Output the [x, y] coordinate of the center of the cell containing the given text.  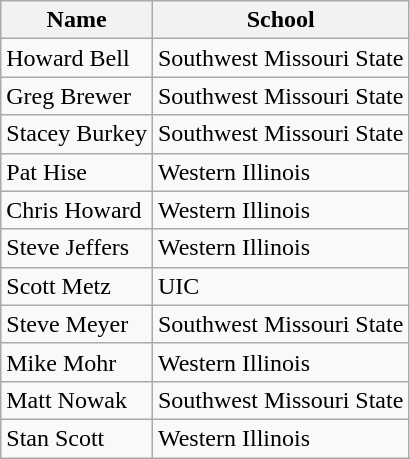
Mike Mohr [77, 362]
Chris Howard [77, 210]
Stan Scott [77, 438]
Scott Metz [77, 286]
UIC [280, 286]
Name [77, 20]
School [280, 20]
Steve Meyer [77, 324]
Stacey Burkey [77, 134]
Steve Jeffers [77, 248]
Greg Brewer [77, 96]
Pat Hise [77, 172]
Matt Nowak [77, 400]
Howard Bell [77, 58]
